Identify which cell holds the provided text, then report its (x, y) central coordinate. 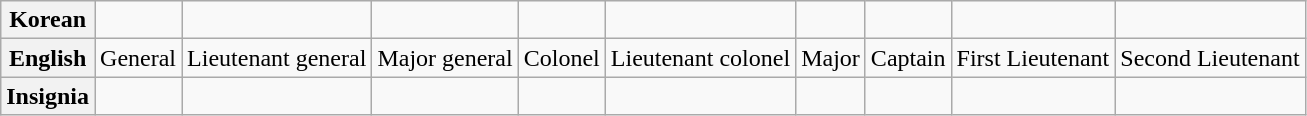
Second Lieutenant (1210, 58)
Insignia (48, 96)
Lieutenant colonel (700, 58)
First Lieutenant (1033, 58)
Korean (48, 20)
Lieutenant general (277, 58)
English (48, 58)
Major (831, 58)
Captain (908, 58)
Colonel (562, 58)
Major general (445, 58)
General (138, 58)
